For the text-containing cell, return its midpoint in [x, y] coordinate format. 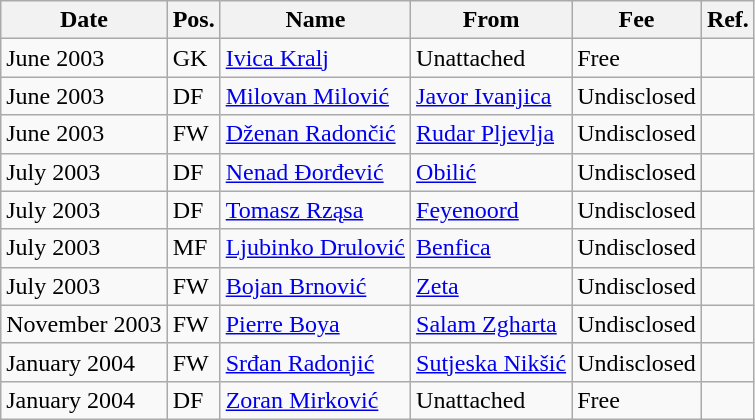
Srđan Radonjić [315, 362]
Obilić [492, 172]
Ljubinko Drulović [315, 248]
Zoran Mirković [315, 400]
Salam Zgharta [492, 324]
Sutjeska Nikšić [492, 362]
Ivica Kralj [315, 58]
Dženan Radončić [315, 134]
Zeta [492, 286]
From [492, 20]
Ref. [728, 20]
Rudar Pljevlja [492, 134]
Pierre Boya [315, 324]
MF [194, 248]
Milovan Milović [315, 96]
Benfica [492, 248]
Javor Ivanjica [492, 96]
Name [315, 20]
November 2003 [84, 324]
Tomasz Rząsa [315, 210]
Fee [637, 20]
GK [194, 58]
Date [84, 20]
Feyenoord [492, 210]
Pos. [194, 20]
Bojan Brnović [315, 286]
Nenad Đorđević [315, 172]
